Provide the [x, y] coordinate of the cell's center where the given text is located.  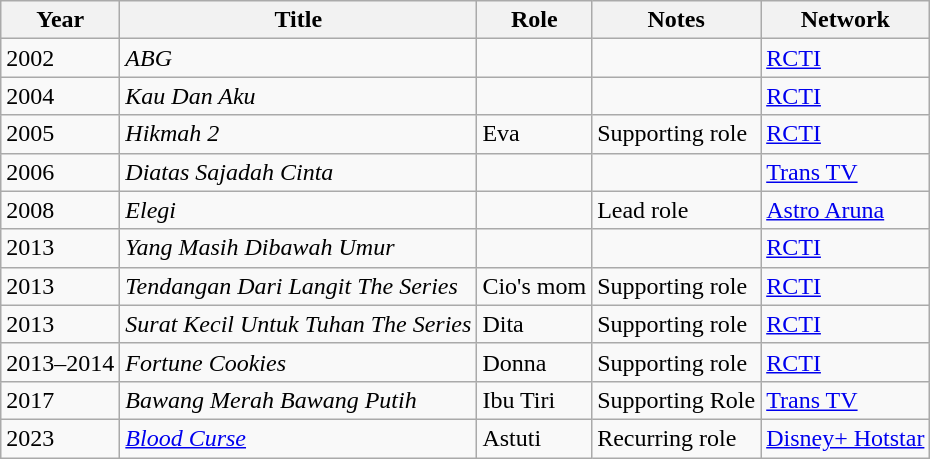
Disney+ Hotstar [846, 438]
Role [534, 20]
2008 [60, 210]
Ibu Tiri [534, 400]
ABG [298, 58]
2013–2014 [60, 362]
Bawang Merah Bawang Putih [298, 400]
2005 [60, 134]
Network [846, 20]
2017 [60, 400]
Blood Curse [298, 438]
Year [60, 20]
Hikmah 2 [298, 134]
Surat Kecil Untuk Tuhan The Series [298, 324]
Astro Aruna [846, 210]
2004 [60, 96]
Fortune Cookies [298, 362]
Astuti [534, 438]
Title [298, 20]
Tendangan Dari Langit The Series [298, 286]
Supporting Role [676, 400]
Diatas Sajadah Cinta [298, 172]
Elegi [298, 210]
Notes [676, 20]
Lead role [676, 210]
Donna [534, 362]
Cio's mom [534, 286]
2006 [60, 172]
2002 [60, 58]
Kau Dan Aku [298, 96]
Eva [534, 134]
2023 [60, 438]
Recurring role [676, 438]
Dita [534, 324]
Yang Masih Dibawah Umur [298, 248]
